Output the [X, Y] coordinate of the center of the cell containing the given text.  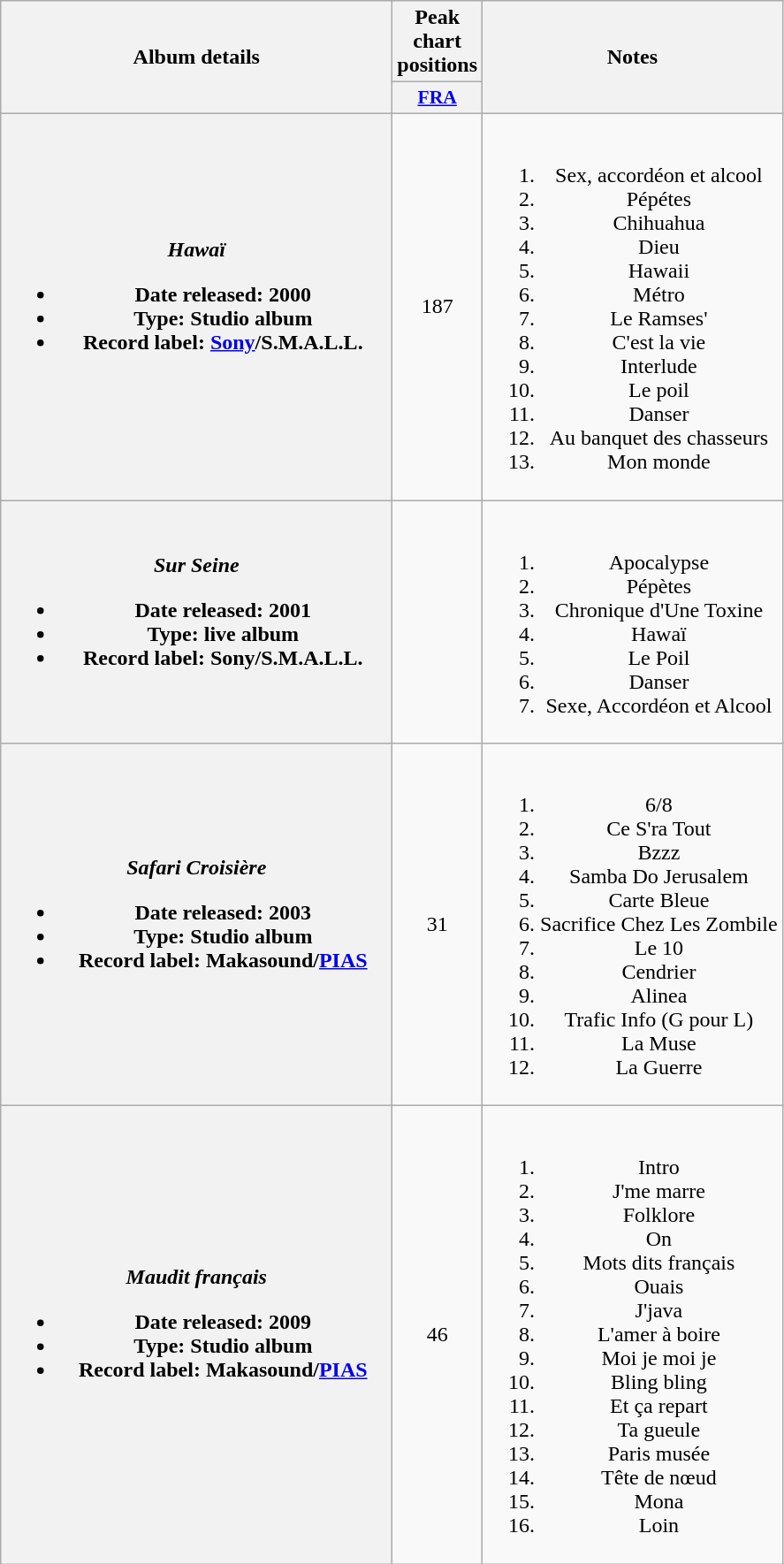
Album details [196, 57]
Peak chart positions [438, 42]
187 [438, 306]
ApocalypsePépètesChronique d'Une ToxineHawaïLe PoilDanserSexe, Accordéon et Alcool [633, 622]
IntroJ'me marreFolkloreOnMots dits françaisOuaisJ'javaL'amer à boireMoi je moi jeBling blingEt ça repartTa gueuleParis muséeTête de nœudMonaLoin [633, 1335]
FRA [438, 98]
31 [438, 925]
Sur SeineDate released: 2001Type: live albumRecord label: Sony/S.M.A.L.L. [196, 622]
Maudit françaisDate released: 2009Type: Studio albumRecord label: Makasound/PIAS [196, 1335]
Safari CroisièreDate released: 2003Type: Studio albumRecord label: Makasound/PIAS [196, 925]
HawaïDate released: 2000Type: Studio albumRecord label: Sony/S.M.A.L.L. [196, 306]
46 [438, 1335]
6/8Ce S'ra ToutBzzzSamba Do JerusalemCarte BleueSacrifice Chez Les ZombileLe 10CendrierAlineaTrafic Info (G pour L)La MuseLa Guerre [633, 925]
Notes [633, 57]
Sex, accordéon et alcoolPépétesChihuahuaDieuHawaiiMétroLe Ramses'C'est la vieInterludeLe poilDanserAu banquet des chasseursMon monde [633, 306]
